Return the [x, y] coordinate for the center point of the cell that contains the specified text.  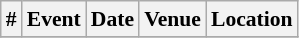
Location [252, 19]
Date [112, 19]
# [12, 19]
Venue [172, 19]
Event [54, 19]
